Return (x, y) of the center of cell containing provided text 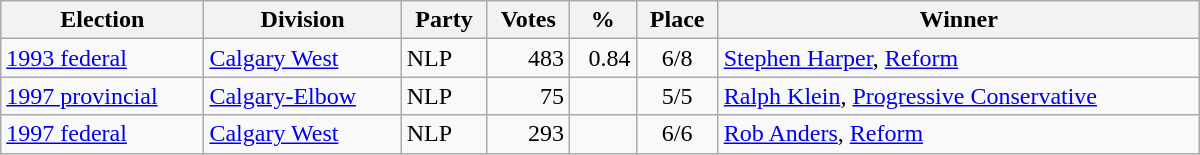
Winner (958, 20)
Rob Anders, Reform (958, 134)
6/6 (677, 134)
Place (677, 20)
Calgary-Elbow (302, 96)
1997 provincial (102, 96)
293 (528, 134)
5/5 (677, 96)
Division (302, 20)
1993 federal (102, 58)
6/8 (677, 58)
Party (444, 20)
Ralph Klein, Progressive Conservative (958, 96)
% (603, 20)
Votes (528, 20)
483 (528, 58)
0.84 (603, 58)
1997 federal (102, 134)
Election (102, 20)
75 (528, 96)
Stephen Harper, Reform (958, 58)
